Identify which cell holds the provided text, then report its [X, Y] central coordinate. 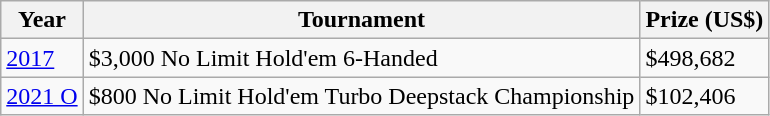
$800 No Limit Hold'em Turbo Deepstack Championship [362, 96]
$102,406 [704, 96]
$3,000 No Limit Hold'em 6-Handed [362, 58]
$498,682 [704, 58]
Prize (US$) [704, 20]
2021 O [42, 96]
2017 [42, 58]
Tournament [362, 20]
Year [42, 20]
